Pinpoint the cell where the given text exists, returning its [X, Y] midpoint coordinate. 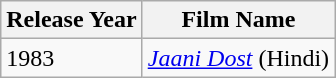
Release Year [72, 20]
Film Name [238, 20]
1983 [72, 58]
Jaani Dost (Hindi) [238, 58]
